Extract the (X, Y) coordinate from the center of the cell holding the provided text.  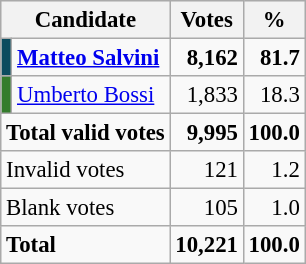
1.0 (274, 208)
81.7 (274, 58)
Matteo Salvini (91, 58)
105 (206, 208)
8,162 (206, 58)
10,221 (206, 245)
Invalid votes (86, 170)
Total (86, 245)
Total valid votes (86, 133)
Umberto Bossi (91, 95)
1,833 (206, 95)
121 (206, 170)
Candidate (86, 20)
1.2 (274, 170)
9,995 (206, 133)
% (274, 20)
Votes (206, 20)
18.3 (274, 95)
Blank votes (86, 208)
